Find where the given text appears and provide that cell's center as (X, Y) coordinate. 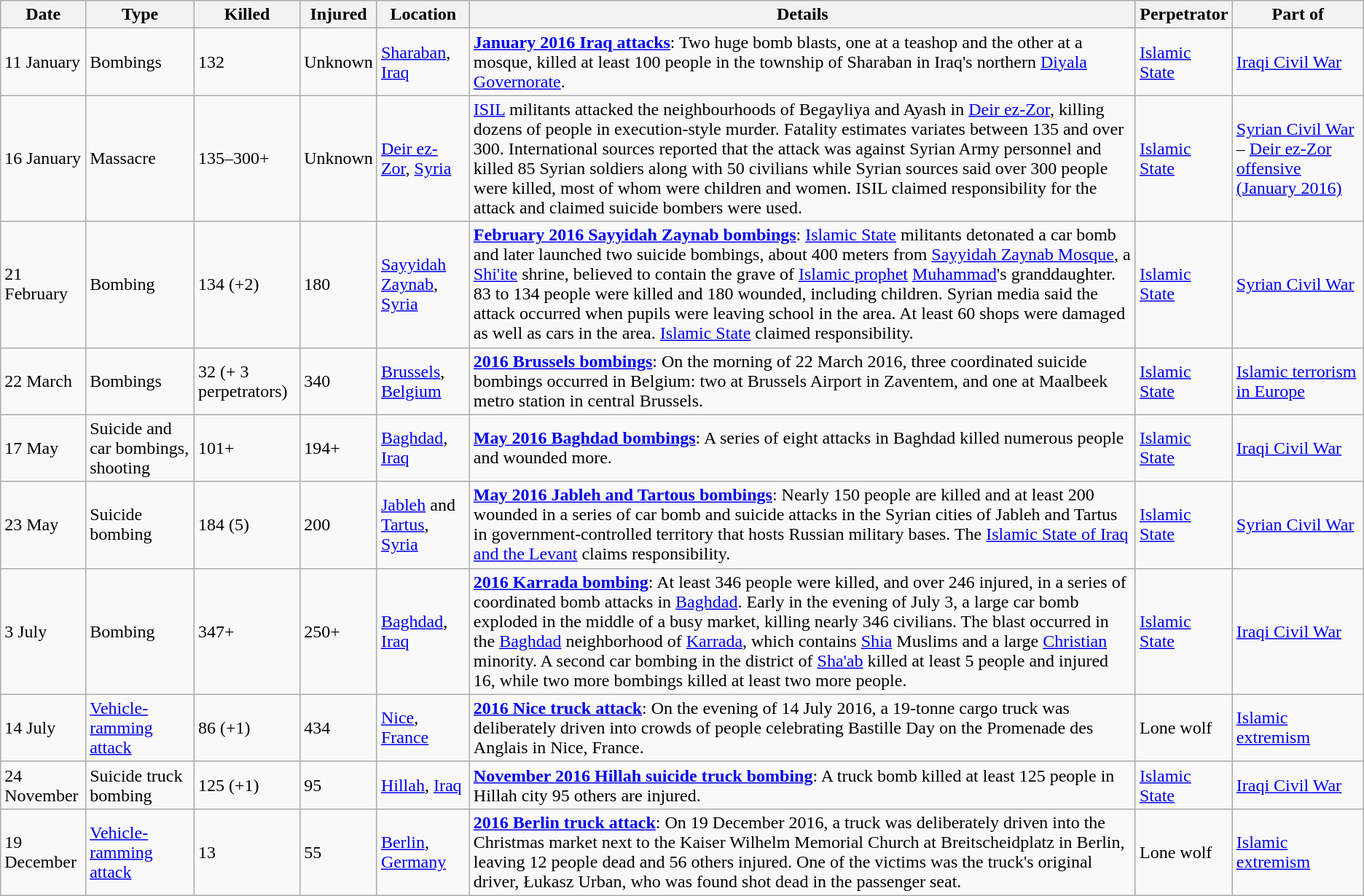
Sayyidah Zaynab, Syria (423, 284)
Suicide bombing (140, 524)
250+ (339, 631)
Perpetrator (1183, 15)
Type (140, 15)
17 May (44, 448)
134 (+2) (246, 284)
16 January (44, 159)
180 (339, 284)
Details (802, 15)
24 November (44, 785)
Islamic terrorism in Europe (1298, 381)
434 (339, 728)
135–300+ (246, 159)
22 March (44, 381)
Hillah, Iraq (423, 785)
Injured (339, 15)
200 (339, 524)
95 (339, 785)
Deir ez-Zor, Syria (423, 159)
21 February (44, 284)
14 July (44, 728)
11 January (44, 62)
May 2016 Baghdad bombings: A series of eight attacks in Baghdad killed numerous people and wounded more. (802, 448)
184 (5) (246, 524)
340 (339, 381)
Date (44, 15)
13 (246, 852)
347+ (246, 631)
November 2016 Hillah suicide truck bombing: A truck bomb killed at least 125 people in Hillah city 95 others are injured. (802, 785)
23 May (44, 524)
Location (423, 15)
Suicide truck bombing (140, 785)
Killed (246, 15)
19 December (44, 852)
86 (+1) (246, 728)
Syrian Civil War – Deir ez-Zor offensive (January 2016) (1298, 159)
Suicide and car bombings, shooting (140, 448)
Nice, France (423, 728)
Brussels, Belgium (423, 381)
125 (+1) (246, 785)
101+ (246, 448)
Jableh and Tartus, Syria (423, 524)
132 (246, 62)
Berlin, Germany (423, 852)
Massacre (140, 159)
Sharaban, Iraq (423, 62)
55 (339, 852)
194+ (339, 448)
3 July (44, 631)
Part of (1298, 15)
32 (+ 3 perpetrators) (246, 381)
